Extract the (X, Y) coordinate from the center of the cell holding the provided text.  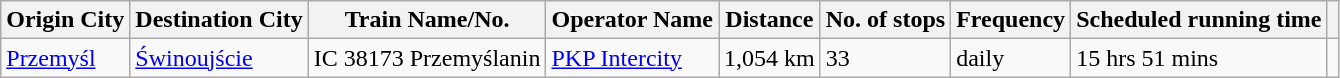
15 hrs 51 mins (1199, 58)
Świnoujście (219, 58)
Operator Name (632, 20)
33 (885, 58)
Scheduled running time (1199, 20)
Frequency (1011, 20)
1,054 km (769, 58)
Origin City (66, 20)
Przemyśl (66, 58)
IC 38173 Przemyślanin (427, 58)
PKP Intercity (632, 58)
Destination City (219, 20)
No. of stops (885, 20)
Train Name/No. (427, 20)
Distance (769, 20)
daily (1011, 58)
